Return (X, Y) of the center of cell containing provided text 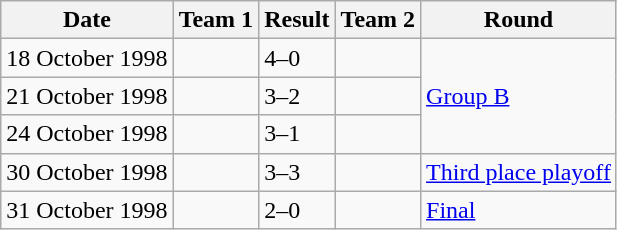
4–0 (297, 58)
24 October 1998 (87, 134)
30 October 1998 (87, 172)
2–0 (297, 210)
Result (297, 20)
3–1 (297, 134)
18 October 1998 (87, 58)
Group B (519, 96)
31 October 1998 (87, 210)
Date (87, 20)
3–3 (297, 172)
Team 2 (378, 20)
Round (519, 20)
Team 1 (216, 20)
21 October 1998 (87, 96)
Final (519, 210)
3–2 (297, 96)
Third place playoff (519, 172)
